Pinpoint the cell where the given text exists, returning its [X, Y] midpoint coordinate. 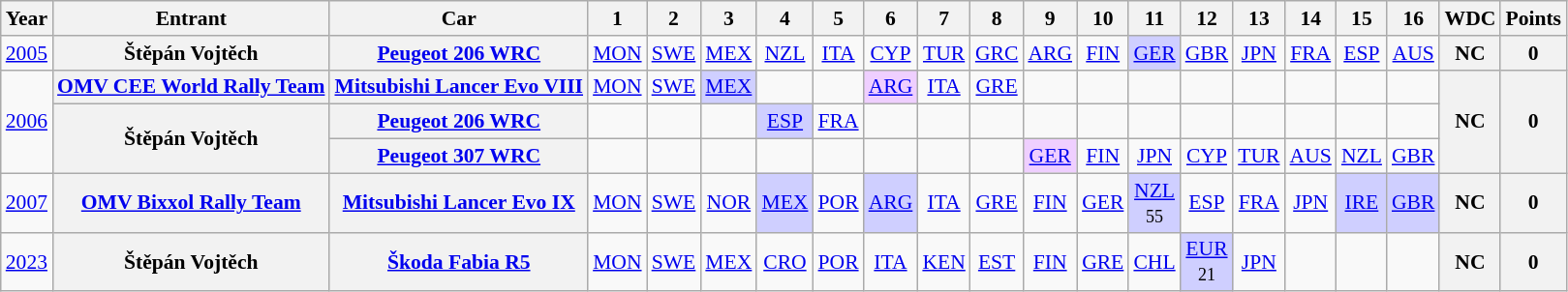
5 [839, 18]
KEN [943, 261]
WDC [1470, 18]
Peugeot 307 WRC [459, 157]
9 [1050, 18]
11 [1154, 18]
IRE [1362, 203]
CHL [1154, 261]
Mitsubishi Lancer Evo IX [459, 203]
6 [891, 18]
2007 [27, 203]
EST [998, 261]
EUR21 [1207, 261]
4 [784, 18]
Entrant [191, 18]
Points [1533, 18]
Škoda Fabia R5 [459, 261]
CRO [784, 261]
2006 [27, 122]
OMV Bixxol Rally Team [191, 203]
14 [1311, 18]
2005 [27, 53]
Car [459, 18]
7 [943, 18]
1 [618, 18]
16 [1414, 18]
Mitsubishi Lancer Evo VIII [459, 87]
2023 [27, 261]
15 [1362, 18]
8 [998, 18]
Year [27, 18]
GRC [998, 53]
3 [728, 18]
13 [1259, 18]
OMV CEE World Rally Team [191, 87]
2 [674, 18]
10 [1102, 18]
12 [1207, 18]
NOR [728, 203]
NZL55 [1154, 203]
